Output the (x, y) coordinate of the center of the cell containing the given text.  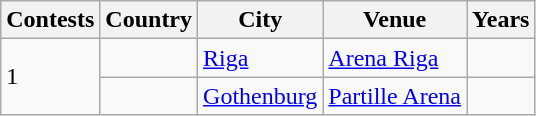
1 (50, 77)
Venue (395, 20)
Years (501, 20)
Riga (260, 58)
Country (149, 20)
Gothenburg (260, 96)
Arena Riga (395, 58)
City (260, 20)
Contests (50, 20)
Partille Arena (395, 96)
